Pinpoint the cell where the given text exists, returning its (x, y) midpoint coordinate. 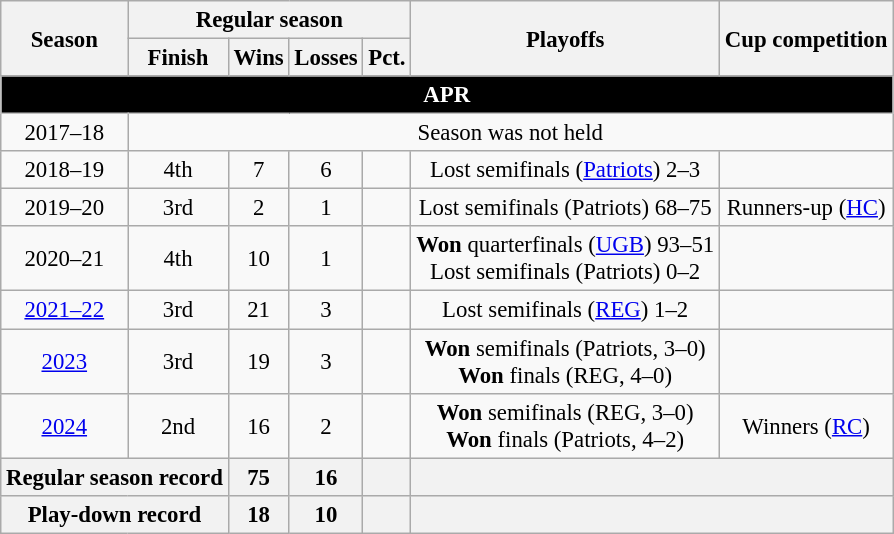
Won semifinals (REG, 3–0)Won finals (Patriots, 4–2) (566, 426)
Runners-up (HC) (806, 208)
Finish (178, 58)
2021–22 (64, 310)
2018–19 (64, 170)
21 (258, 310)
APR (447, 95)
Playoffs (566, 38)
Cup competition (806, 38)
Lost semifinals (Patriots) 68–75 (566, 208)
19 (258, 362)
2019–20 (64, 208)
Winners (RC) (806, 426)
Regular season (270, 20)
6 (326, 170)
2017–18 (64, 133)
75 (258, 477)
Regular season record (114, 477)
Wins (258, 58)
2nd (178, 426)
Losses (326, 58)
Season (64, 38)
2020–21 (64, 258)
Won semifinals (Patriots, 3–0)Won finals (REG, 4–0) (566, 362)
2024 (64, 426)
18 (258, 514)
2023 (64, 362)
Pct. (387, 58)
Lost semifinals (Patriots) 2–3 (566, 170)
Lost semifinals (REG) 1–2 (566, 310)
Play-down record (114, 514)
Won quarterfinals (UGB) 93–51Lost semifinals (Patriots) 0–2 (566, 258)
7 (258, 170)
Season was not held (510, 133)
